Capture the cell that displays the provided text and extract its [x, y] central coordinate. 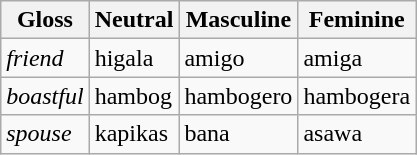
hambogero [238, 96]
amigo [238, 58]
amiga [357, 58]
hambog [134, 96]
Neutral [134, 20]
friend [45, 58]
kapikas [134, 134]
Gloss [45, 20]
Masculine [238, 20]
hambogera [357, 96]
asawa [357, 134]
boastful [45, 96]
bana [238, 134]
Feminine [357, 20]
spouse [45, 134]
higala [134, 58]
